Detect which cell encompasses the target text, then output its (x, y) center coordinate. 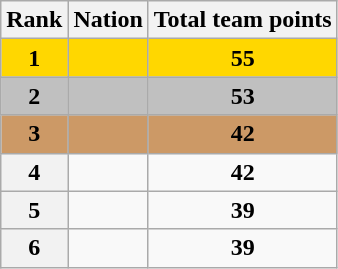
Total team points (242, 20)
4 (34, 172)
2 (34, 96)
6 (34, 248)
Nation (108, 20)
5 (34, 210)
3 (34, 134)
1 (34, 58)
Rank (34, 20)
55 (242, 58)
53 (242, 96)
